Return (X, Y) of the center of cell containing provided text 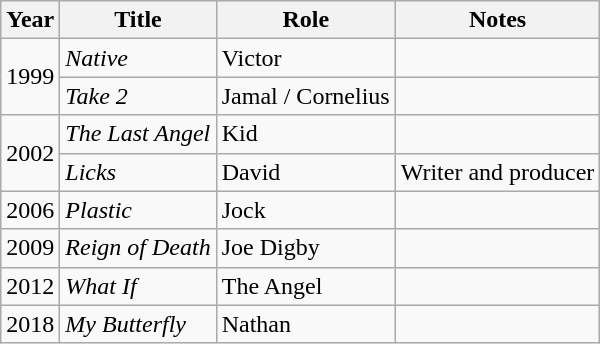
Writer and producer (498, 172)
2012 (30, 286)
2006 (30, 210)
The Angel (306, 286)
My Butterfly (138, 324)
Jock (306, 210)
David (306, 172)
Reign of Death (138, 248)
Victor (306, 58)
Notes (498, 20)
The Last Angel (138, 134)
2002 (30, 153)
Native (138, 58)
Nathan (306, 324)
Plastic (138, 210)
1999 (30, 77)
2018 (30, 324)
What If (138, 286)
Role (306, 20)
Kid (306, 134)
Take 2 (138, 96)
Joe Digby (306, 248)
Jamal / Cornelius (306, 96)
2009 (30, 248)
Year (30, 20)
Title (138, 20)
Licks (138, 172)
